Capture the cell that displays the provided text and extract its [X, Y] central coordinate. 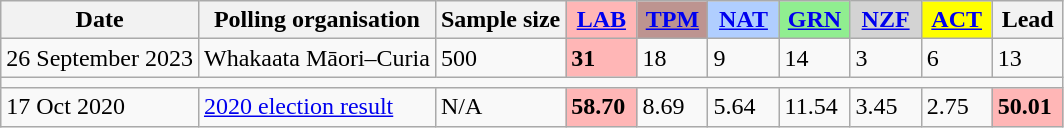
3.45 [886, 107]
LAB [602, 20]
31 [602, 58]
Lead [1028, 20]
TPM [672, 20]
18 [672, 58]
6 [956, 58]
14 [814, 58]
58.70 [602, 107]
GRN [814, 20]
Polling organisation [316, 20]
500 [500, 58]
Date [100, 20]
9 [744, 58]
50.01 [1028, 107]
26 September 2023 [100, 58]
13 [1028, 58]
5.64 [744, 107]
8.69 [672, 107]
N/A [500, 107]
3 [886, 58]
11.54 [814, 107]
Sample size [500, 20]
2.75 [956, 107]
NAT [744, 20]
17 Oct 2020 [100, 107]
Whakaata Māori–Curia [316, 58]
NZF [886, 20]
2020 election result [316, 107]
ACT [956, 20]
